Identify which cell holds the provided text, then report its (x, y) central coordinate. 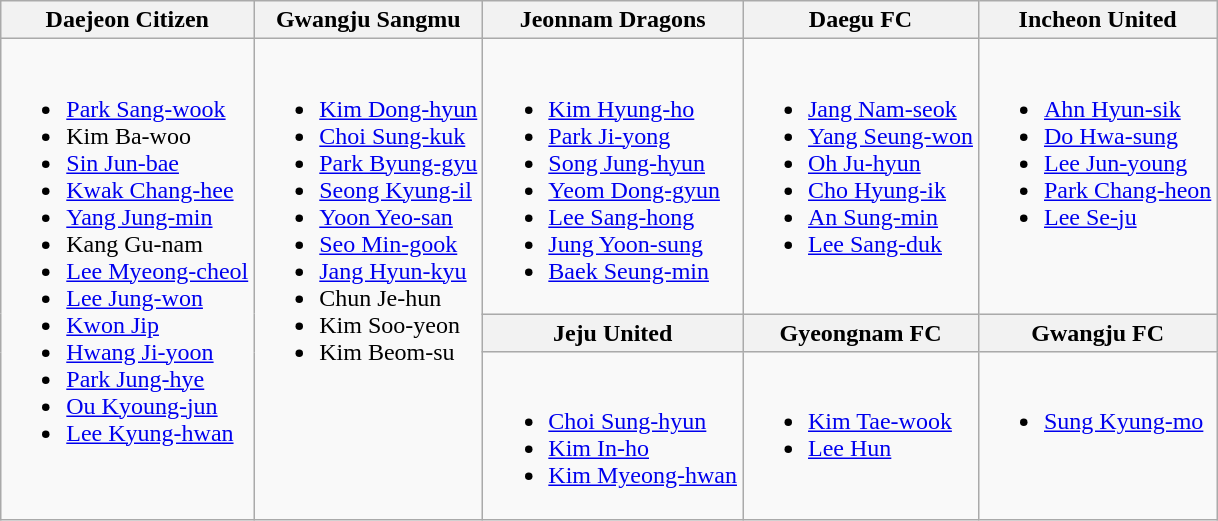
Jeonnam Dragons (613, 20)
Choi Sung-hyunKim In-hoKim Myeong-hwan (613, 436)
Jang Nam-seokYang Seung-wonOh Ju-hyunCho Hyung-ikAn Sung-minLee Sang-duk (860, 176)
Kim Dong-hyunChoi Sung-kukPark Byung-gyuSeong Kyung-ilYoon Yeo-sanSeo Min-gookJang Hyun-kyuChun Je-hunKim Soo-yeonKim Beom-su (368, 279)
Sung Kyung-mo (1097, 436)
Ahn Hyun-sikDo Hwa-sungLee Jun-youngPark Chang-heonLee Se-ju (1097, 176)
Kim Tae-wookLee Hun (860, 436)
Gyeongnam FC (860, 333)
Gwangju FC (1097, 333)
Daegu FC (860, 20)
Incheon United (1097, 20)
Daejeon Citizen (128, 20)
Jeju United (613, 333)
Kim Hyung-hoPark Ji-yongSong Jung-hyunYeom Dong-gyunLee Sang-hongJung Yoon-sungBaek Seung-min (613, 176)
Gwangju Sangmu (368, 20)
